Extract the [x, y] coordinate from the center of the cell holding the provided text.  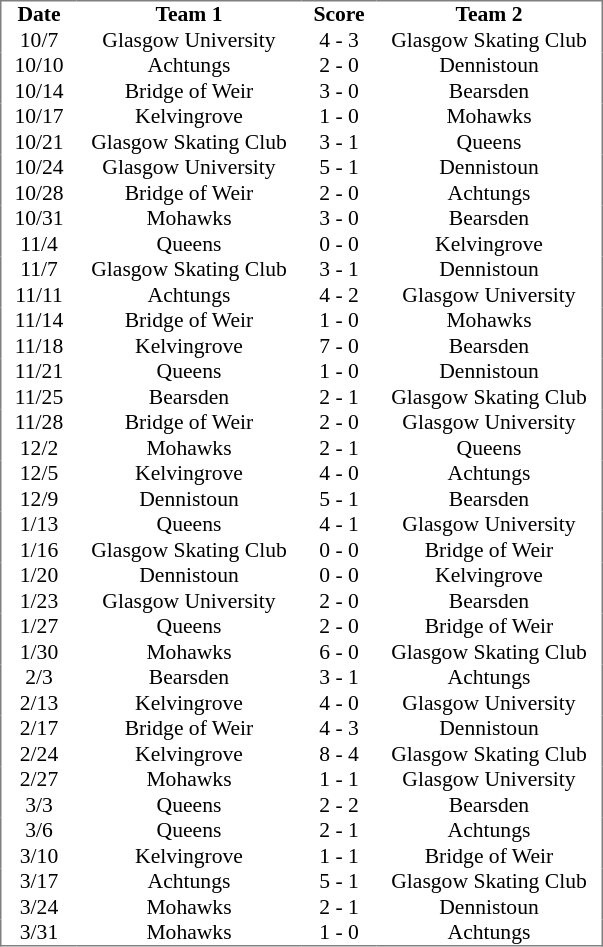
12/9 [39, 499]
1/13 [39, 525]
11/11 [39, 295]
2/24 [39, 754]
3/31 [39, 933]
2/27 [39, 779]
10/28 [39, 193]
1/16 [39, 550]
10/21 [39, 142]
11/21 [39, 371]
10/10 [39, 65]
11/28 [39, 423]
10/31 [39, 219]
11/7 [39, 269]
2 - 2 [340, 805]
Team 1 [188, 14]
10/24 [39, 167]
Team 2 [489, 14]
3/3 [39, 805]
1/23 [39, 601]
10/14 [39, 91]
2/3 [39, 677]
2/13 [39, 703]
11/25 [39, 397]
6 - 0 [340, 652]
12/2 [39, 448]
12/5 [39, 473]
4 - 1 [340, 525]
7 - 0 [340, 346]
3/6 [39, 831]
8 - 4 [340, 754]
3/17 [39, 881]
11/4 [39, 244]
1/20 [39, 575]
11/14 [39, 321]
3/24 [39, 907]
10/17 [39, 117]
11/18 [39, 346]
10/7 [39, 40]
4 - 2 [340, 295]
1/30 [39, 652]
1/27 [39, 627]
3/10 [39, 856]
2/17 [39, 729]
Date [39, 14]
Score [340, 14]
